Scan for the cell matching the given text and deliver its (X, Y) coordinate at center. 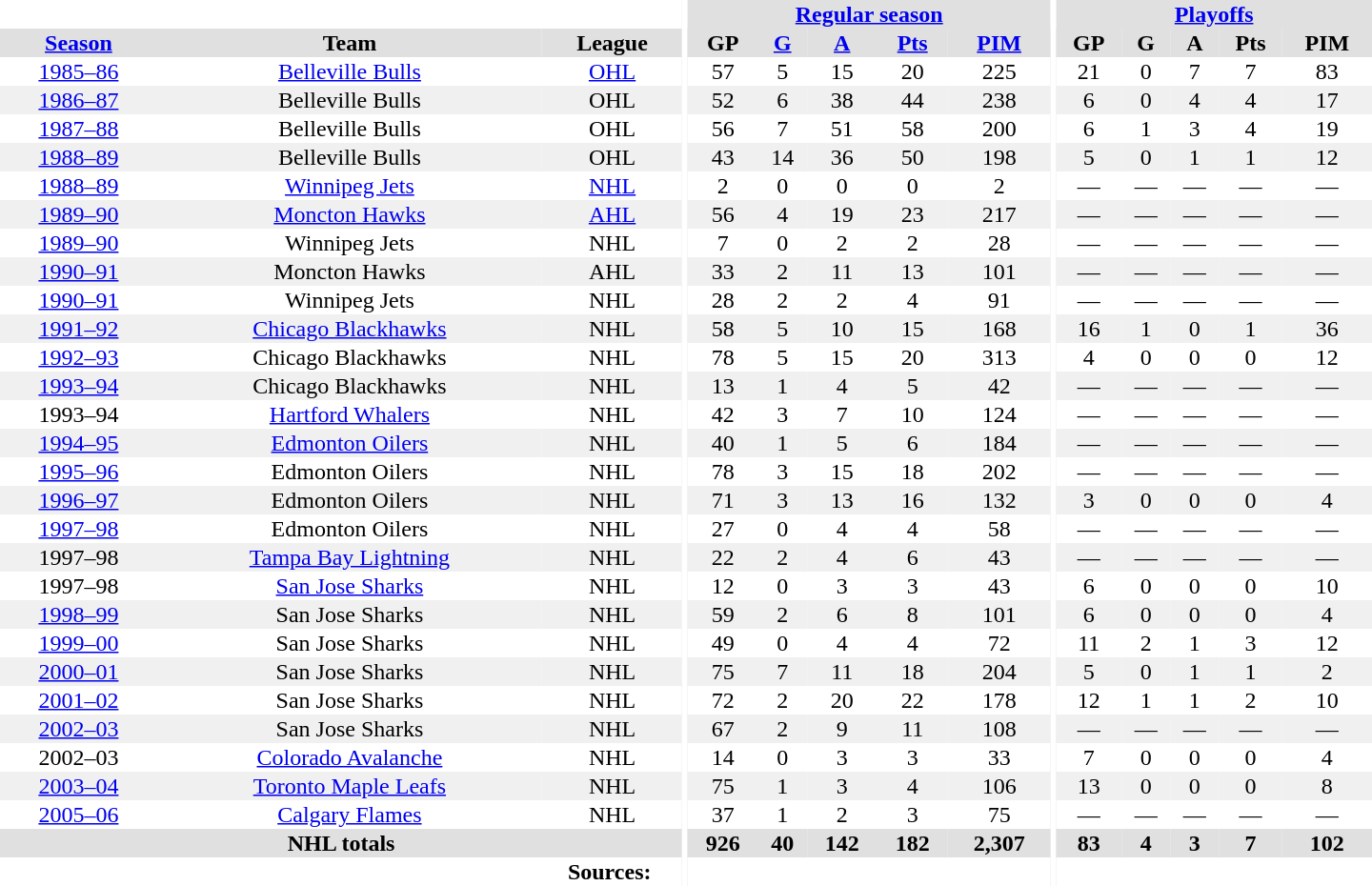
1998–99 (78, 614)
132 (999, 500)
52 (723, 100)
Colorado Avalanche (350, 757)
2000–01 (78, 672)
1985–86 (78, 71)
League (612, 43)
202 (999, 472)
Calgary Flames (350, 815)
178 (999, 700)
Hartford Whalers (350, 414)
124 (999, 414)
1991–92 (78, 329)
1986–87 (78, 100)
1996–97 (78, 500)
1987–88 (78, 129)
2001–02 (78, 700)
2005–06 (78, 815)
Playoffs (1214, 14)
313 (999, 357)
1995–96 (78, 472)
NHL totals (341, 843)
91 (999, 300)
2,307 (999, 843)
2003–04 (78, 786)
198 (999, 157)
168 (999, 329)
142 (842, 843)
51 (842, 129)
217 (999, 214)
Toronto Maple Leafs (350, 786)
182 (913, 843)
Season (78, 43)
37 (723, 815)
27 (723, 529)
926 (723, 843)
67 (723, 729)
225 (999, 71)
44 (913, 100)
1992–93 (78, 357)
59 (723, 614)
102 (1327, 843)
49 (723, 643)
50 (913, 157)
1994–95 (78, 443)
108 (999, 729)
9 (842, 729)
238 (999, 100)
17 (1327, 100)
21 (1088, 71)
Tampa Bay Lightning (350, 557)
Sources: (610, 872)
204 (999, 672)
1999–00 (78, 643)
38 (842, 100)
Regular season (869, 14)
71 (723, 500)
23 (913, 214)
Team (350, 43)
106 (999, 786)
57 (723, 71)
200 (999, 129)
184 (999, 443)
